Output the [x, y] coordinate of the center of the cell containing the given text.  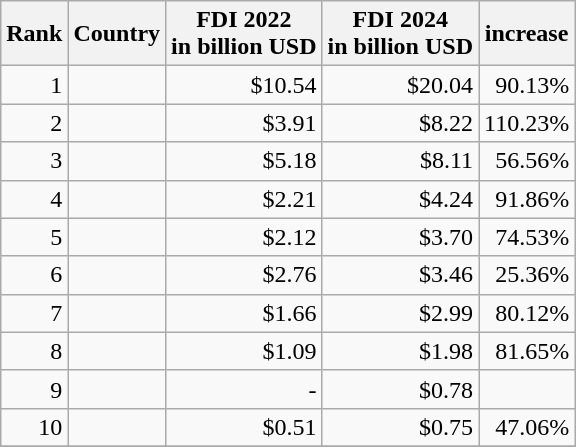
FDI 2022 in billion USD [244, 34]
$2.76 [244, 275]
81.65% [527, 351]
10 [34, 427]
Country [117, 34]
$10.54 [244, 85]
4 [34, 199]
90.13% [527, 85]
74.53% [527, 237]
25.36% [527, 275]
$5.18 [244, 161]
Rank [34, 34]
$1.98 [400, 351]
6 [34, 275]
$0.78 [400, 389]
$8.11 [400, 161]
$0.75 [400, 427]
$3.46 [400, 275]
2 [34, 123]
8 [34, 351]
FDI 2024 in billion USD [400, 34]
$1.09 [244, 351]
5 [34, 237]
- [244, 389]
56.56% [527, 161]
91.86% [527, 199]
$3.91 [244, 123]
9 [34, 389]
$1.66 [244, 313]
$20.04 [400, 85]
$2.99 [400, 313]
$2.12 [244, 237]
$3.70 [400, 237]
increase [527, 34]
$8.22 [400, 123]
3 [34, 161]
$0.51 [244, 427]
$2.21 [244, 199]
110.23% [527, 123]
7 [34, 313]
$4.24 [400, 199]
80.12% [527, 313]
47.06% [527, 427]
1 [34, 85]
